Find where the given text appears and provide that cell's center as [X, Y] coordinate. 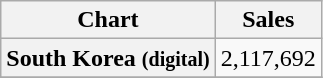
Sales [268, 20]
Chart [108, 20]
2,117,692 [268, 58]
South Korea (digital) [108, 58]
